Detect which cell encompasses the target text, then output its [x, y] center coordinate. 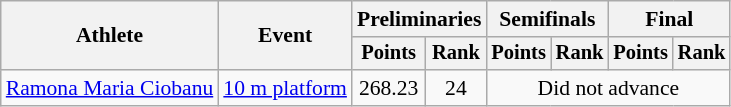
Ramona Maria Ciobanu [110, 88]
Athlete [110, 36]
Preliminaries [419, 19]
268.23 [389, 88]
Event [285, 36]
24 [456, 88]
Did not advance [608, 88]
Semifinals [547, 19]
10 m platform [285, 88]
Final [669, 19]
